Find where the given text appears and provide that cell's center as [X, Y] coordinate. 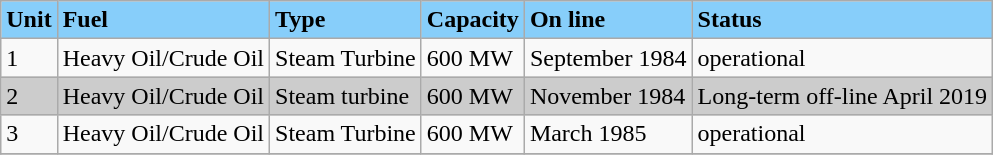
September 1984 [608, 58]
On line [608, 20]
3 [29, 134]
Fuel [163, 20]
2 [29, 96]
Capacity [472, 20]
Long-term off-line April 2019 [842, 96]
Steam turbine [346, 96]
November 1984 [608, 96]
March 1985 [608, 134]
1 [29, 58]
Unit [29, 20]
Type [346, 20]
Status [842, 20]
